Find where the given text appears and provide that cell's center as [X, Y] coordinate. 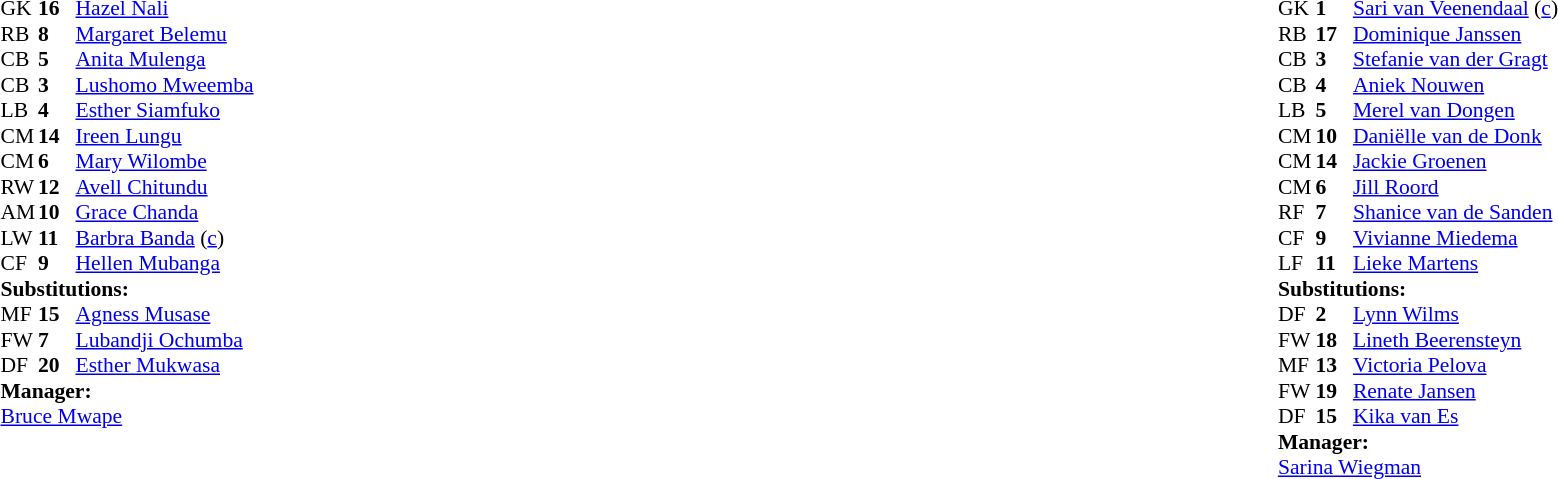
LF [1297, 263]
Lineth Beerensteyn [1456, 340]
RF [1297, 213]
Lubandji Ochumba [165, 340]
17 [1334, 34]
RW [19, 187]
8 [57, 34]
Stefanie van der Gragt [1456, 59]
Hellen Mubanga [165, 263]
Kika van Es [1456, 417]
Mary Wilombe [165, 161]
Lieke Martens [1456, 263]
Lynn Wilms [1456, 315]
2 [1334, 315]
Victoria Pelova [1456, 365]
Bruce Mwape [126, 417]
Jill Roord [1456, 187]
Agness Musase [165, 315]
Aniek Nouwen [1456, 85]
Vivianne Miedema [1456, 238]
Shanice van de Sanden [1456, 213]
Esther Mukwasa [165, 365]
Avell Chitundu [165, 187]
Ireen Lungu [165, 136]
LW [19, 238]
Daniëlle van de Donk [1456, 136]
Barbra Banda (c) [165, 238]
Renate Jansen [1456, 391]
Grace Chanda [165, 213]
Lushomo Mweemba [165, 85]
Dominique Janssen [1456, 34]
Esther Siamfuko [165, 111]
20 [57, 365]
Merel van Dongen [1456, 111]
13 [1334, 365]
18 [1334, 340]
Margaret Belemu [165, 34]
12 [57, 187]
Jackie Groenen [1456, 161]
AM [19, 213]
19 [1334, 391]
Anita Mulenga [165, 59]
